Detect which cell encompasses the target text, then output its [x, y] center coordinate. 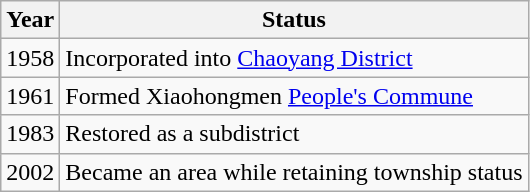
1961 [30, 96]
Year [30, 20]
1958 [30, 58]
1983 [30, 134]
Became an area while retaining township status [294, 172]
2002 [30, 172]
Formed Xiaohongmen People's Commune [294, 96]
Status [294, 20]
Restored as a subdistrict [294, 134]
Incorporated into Chaoyang District [294, 58]
